Provide the [X, Y] coordinate of the cell's center where the given text is located.  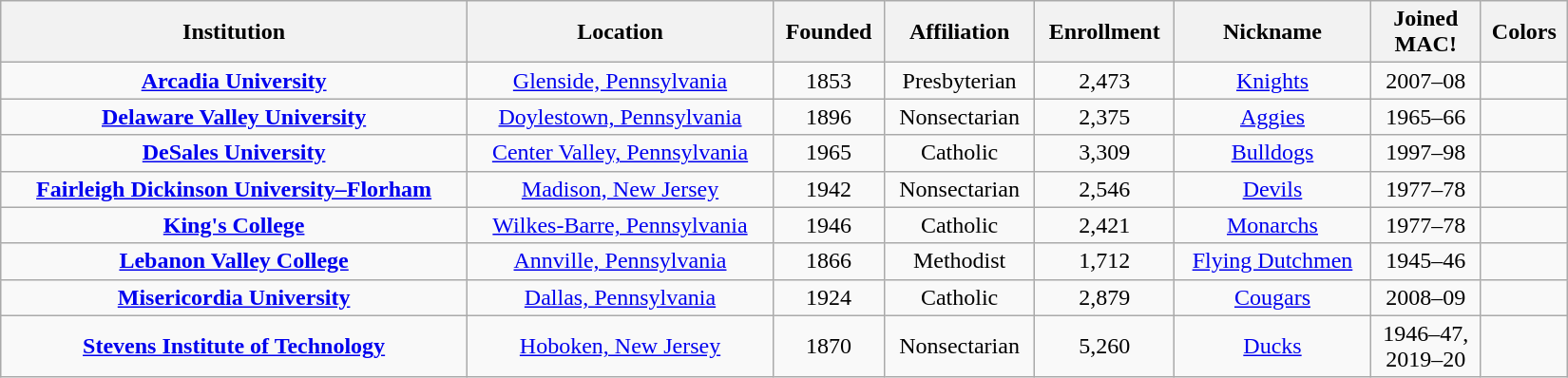
Colors [1524, 32]
1945–46 [1425, 261]
Center Valley, Pennsylvania [620, 153]
Knights [1273, 81]
2008–09 [1425, 297]
Hoboken, New Jersey [620, 346]
Institution [234, 32]
1942 [829, 189]
Flying Dutchmen [1273, 261]
2,375 [1104, 117]
Annville, Pennsylvania [620, 261]
Ducks [1273, 346]
Presbyterian [960, 81]
1866 [829, 261]
5,260 [1104, 346]
1853 [829, 81]
Location [620, 32]
1997–98 [1425, 153]
1965–66 [1425, 117]
1946 [829, 225]
1924 [829, 297]
Devils [1273, 189]
Delaware Valley University [234, 117]
Lebanon Valley College [234, 261]
JoinedMAC! [1425, 32]
DeSales University [234, 153]
2,546 [1104, 189]
2,473 [1104, 81]
1,712 [1104, 261]
2007–08 [1425, 81]
1965 [829, 153]
2,421 [1104, 225]
Doylestown, Pennsylvania [620, 117]
King's College [234, 225]
Glenside, Pennsylvania [620, 81]
Madison, New Jersey [620, 189]
Wilkes-Barre, Pennsylvania [620, 225]
3,309 [1104, 153]
Bulldogs [1273, 153]
Founded [829, 32]
Methodist [960, 261]
Monarchs [1273, 225]
Dallas, Pennsylvania [620, 297]
Misericordia University [234, 297]
Aggies [1273, 117]
Stevens Institute of Technology [234, 346]
1946–47,2019–20 [1425, 346]
1896 [829, 117]
Enrollment [1104, 32]
Cougars [1273, 297]
Arcadia University [234, 81]
Affiliation [960, 32]
2,879 [1104, 297]
Nickname [1273, 32]
1870 [829, 346]
Fairleigh Dickinson University–Florham [234, 189]
